For the text-containing cell, return its midpoint in (x, y) coordinate format. 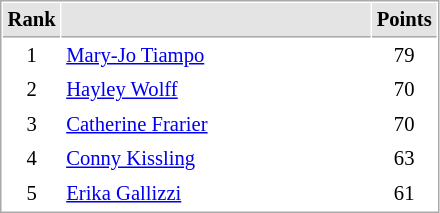
1 (32, 56)
3 (32, 124)
4 (32, 158)
Hayley Wolff (216, 90)
63 (404, 158)
79 (404, 56)
Erika Gallizzi (216, 194)
Mary-Jo Tiampo (216, 56)
2 (32, 90)
Catherine Frarier (216, 124)
Conny Kissling (216, 158)
Points (404, 20)
61 (404, 194)
5 (32, 194)
Rank (32, 20)
